Return the [x, y] coordinate for the center point of the cell that contains the specified text.  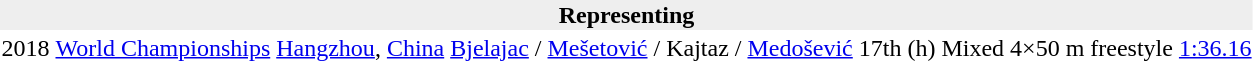
Representing [626, 15]
